Determine the [x, y] coordinate at the center of the cell enclosing the given text.  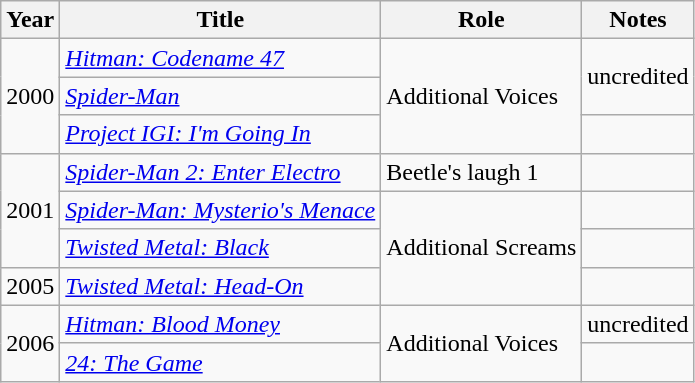
2000 [30, 96]
Spider-Man 2: Enter Electro [220, 172]
Beetle's laugh 1 [482, 172]
2005 [30, 286]
Title [220, 20]
2001 [30, 210]
Spider-Man [220, 96]
2006 [30, 343]
Hitman: Codename 47 [220, 58]
24: The Game [220, 362]
Hitman: Blood Money [220, 324]
Additional Screams [482, 248]
Project IGI: I'm Going In [220, 134]
Notes [638, 20]
Twisted Metal: Black [220, 248]
Twisted Metal: Head-On [220, 286]
Year [30, 20]
Spider-Man: Mysterio's Menace [220, 210]
Role [482, 20]
